Detect which cell encompasses the target text, then output its [X, Y] center coordinate. 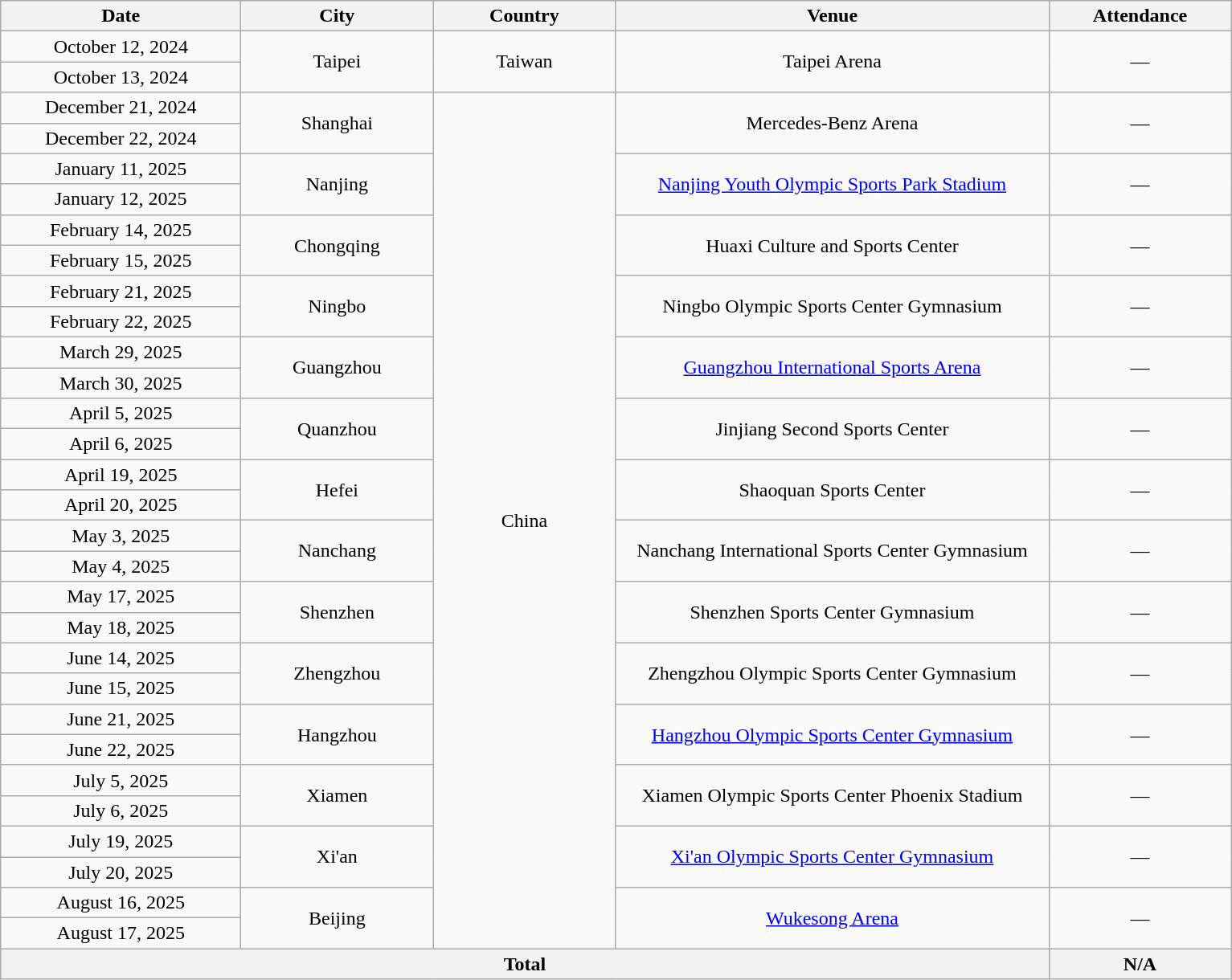
City [338, 16]
Zhengzhou Olympic Sports Center Gymnasium [833, 673]
Ningbo Olympic Sports Center Gymnasium [833, 306]
August 17, 2025 [121, 933]
Xi'an Olympic Sports Center Gymnasium [833, 856]
April 19, 2025 [121, 475]
Hangzhou [338, 734]
Shenzhen [338, 612]
Nanjing [338, 184]
Total [525, 964]
April 6, 2025 [121, 444]
Wukesong Arena [833, 918]
December 21, 2024 [121, 108]
Xiamen Olympic Sports Center Phoenix Stadium [833, 795]
Nanchang [338, 551]
Guangzhou [338, 367]
April 5, 2025 [121, 414]
July 6, 2025 [121, 811]
August 16, 2025 [121, 903]
Chongqing [338, 245]
July 20, 2025 [121, 872]
July 19, 2025 [121, 841]
Jinjiang Second Sports Center [833, 429]
March 29, 2025 [121, 352]
March 30, 2025 [121, 383]
Guangzhou International Sports Arena [833, 367]
June 21, 2025 [121, 719]
Xi'an [338, 856]
Date [121, 16]
February 14, 2025 [121, 230]
Huaxi Culture and Sports Center [833, 245]
Hangzhou Olympic Sports Center Gymnasium [833, 734]
July 5, 2025 [121, 780]
December 22, 2024 [121, 138]
May 18, 2025 [121, 627]
June 14, 2025 [121, 658]
Venue [833, 16]
January 11, 2025 [121, 169]
Zhengzhou [338, 673]
February 22, 2025 [121, 321]
February 21, 2025 [121, 291]
Shanghai [338, 123]
Mercedes-Benz Arena [833, 123]
Hefei [338, 490]
N/A [1140, 964]
October 13, 2024 [121, 77]
Attendance [1140, 16]
Nanjing Youth Olympic Sports Park Stadium [833, 184]
Shaoquan Sports Center [833, 490]
Nanchang International Sports Center Gymnasium [833, 551]
Country [524, 16]
Taipei Arena [833, 62]
January 12, 2025 [121, 199]
February 15, 2025 [121, 260]
China [524, 521]
June 15, 2025 [121, 688]
May 4, 2025 [121, 566]
Taipei [338, 62]
Taiwan [524, 62]
April 20, 2025 [121, 505]
June 22, 2025 [121, 749]
Ningbo [338, 306]
Beijing [338, 918]
May 3, 2025 [121, 536]
October 12, 2024 [121, 47]
May 17, 2025 [121, 597]
Shenzhen Sports Center Gymnasium [833, 612]
Xiamen [338, 795]
Quanzhou [338, 429]
